Extract the (x, y) coordinate from the center of the cell holding the provided text.  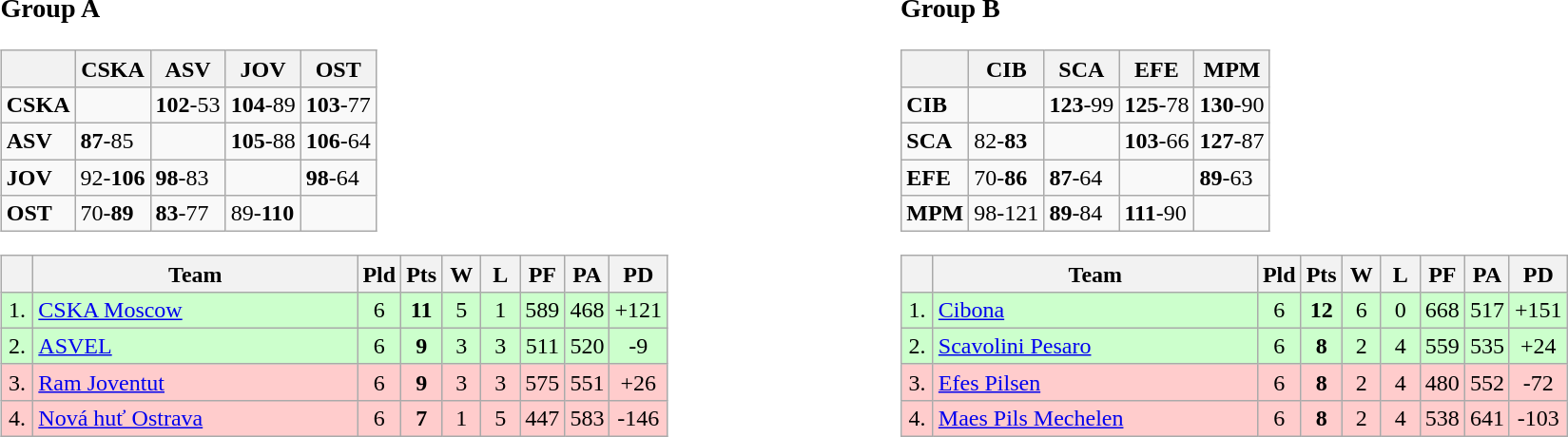
-9 (639, 346)
447 (542, 418)
583 (588, 418)
89-63 (1232, 178)
98-83 (188, 178)
+26 (639, 382)
552 (1487, 382)
+151 (1539, 310)
92-106 (112, 178)
ASVEL (196, 346)
98-121 (1006, 214)
98-64 (339, 178)
12 (1322, 310)
105-88 (262, 142)
+24 (1539, 346)
+121 (639, 310)
551 (588, 382)
-72 (1539, 382)
103-77 (339, 104)
0 (1400, 310)
11 (422, 310)
103-66 (1156, 142)
511 (542, 346)
589 (542, 310)
668 (1442, 310)
-103 (1539, 418)
82-83 (1006, 142)
104-89 (262, 104)
559 (1442, 346)
87-85 (112, 142)
70-89 (112, 214)
Cibona (1095, 310)
641 (1487, 418)
111-90 (1156, 214)
Efes Pilsen (1095, 382)
-146 (639, 418)
575 (542, 382)
CSKA Moscow (196, 310)
102-53 (188, 104)
123-99 (1082, 104)
468 (588, 310)
106-64 (339, 142)
130-90 (1232, 104)
7 (422, 418)
520 (588, 346)
70-86 (1006, 178)
Ram Joventut (196, 382)
89-110 (262, 214)
127-87 (1232, 142)
517 (1487, 310)
89-84 (1082, 214)
Maes Pils Mechelen (1095, 418)
125-78 (1156, 104)
83-77 (188, 214)
535 (1487, 346)
87-64 (1082, 178)
538 (1442, 418)
Nová huť Ostrava (196, 418)
480 (1442, 382)
Scavolini Pesaro (1095, 346)
